Find where the given text appears and provide that cell's center as [x, y] coordinate. 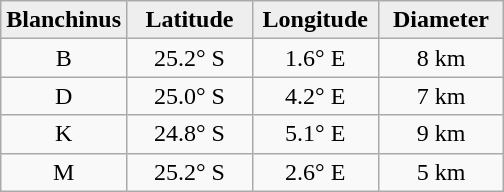
B [64, 58]
Longitude [315, 20]
K [64, 134]
Diameter [441, 20]
9 km [441, 134]
24.8° S [190, 134]
25.0° S [190, 96]
M [64, 172]
8 km [441, 58]
2.6° E [315, 172]
5 km [441, 172]
5.1° E [315, 134]
Blanchinus [64, 20]
1.6° E [315, 58]
D [64, 96]
4.2° E [315, 96]
7 km [441, 96]
Latitude [190, 20]
